Capture the cell that displays the provided text and extract its [x, y] central coordinate. 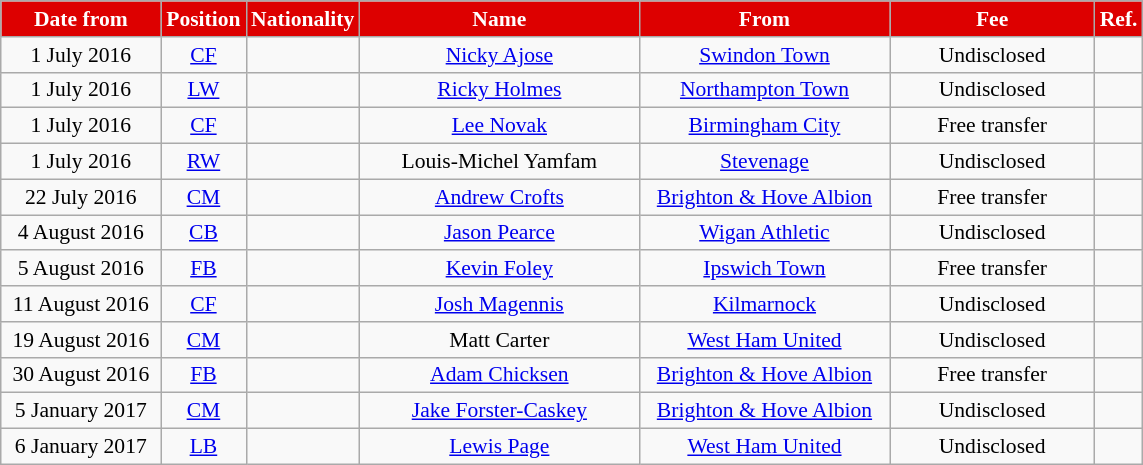
Name [499, 19]
Birmingham City [764, 126]
Swindon Town [764, 55]
Fee [992, 19]
RW [204, 162]
LW [204, 90]
Wigan Athletic [764, 233]
From [764, 19]
Louis-Michel Yamfam [499, 162]
Kilmarnock [764, 304]
Ipswich Town [764, 269]
Ricky Holmes [499, 90]
Stevenage [764, 162]
6 January 2017 [81, 447]
Jake Forster-Caskey [499, 411]
Lewis Page [499, 447]
Lee Novak [499, 126]
Date from [81, 19]
Kevin Foley [499, 269]
Matt Carter [499, 340]
LB [204, 447]
11 August 2016 [81, 304]
Nationality [302, 19]
5 January 2017 [81, 411]
30 August 2016 [81, 375]
22 July 2016 [81, 197]
Josh Magennis [499, 304]
Adam Chicksen [499, 375]
5 August 2016 [81, 269]
Nicky Ajose [499, 55]
Jason Pearce [499, 233]
CB [204, 233]
4 August 2016 [81, 233]
Position [204, 19]
Ref. [1119, 19]
Northampton Town [764, 90]
Andrew Crofts [499, 197]
19 August 2016 [81, 340]
